Provide the (X, Y) coordinate of the cell's center where the given text is located.  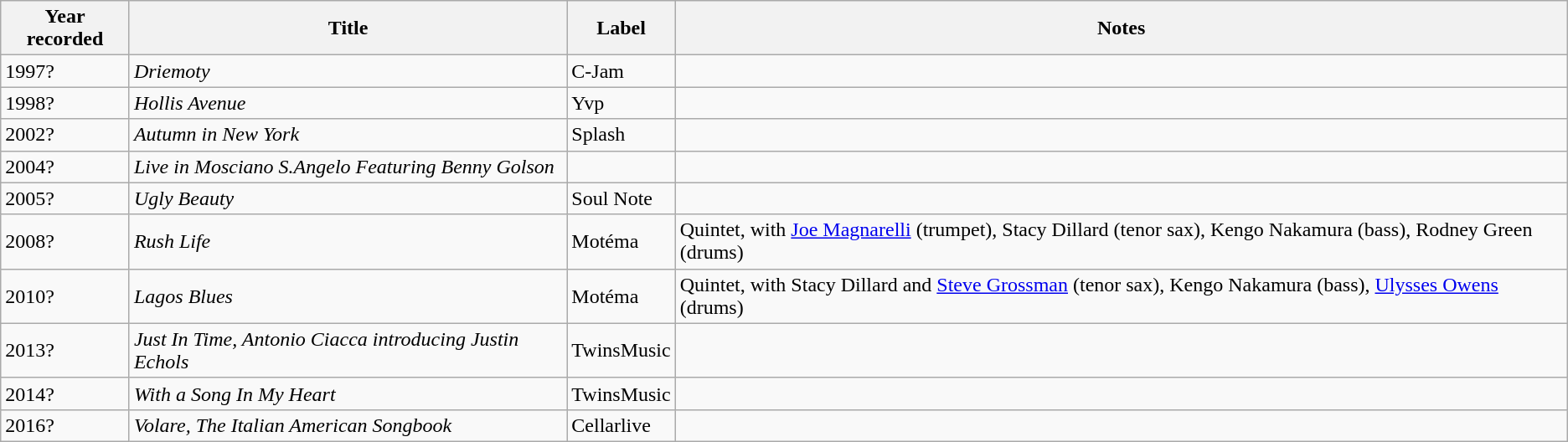
Ugly Beauty (348, 198)
2005? (65, 198)
2002? (65, 135)
Quintet, with Joe Magnarelli (trumpet), Stacy Dillard (tenor sax), Kengo Nakamura (bass), Rodney Green (drums) (1121, 241)
Hollis Avenue (348, 103)
Volare, The Italian American Songbook (348, 425)
Live in Mosciano S.Angelo Featuring Benny Golson (348, 167)
Splash (622, 135)
Notes (1121, 28)
With a Song In My Heart (348, 393)
2013? (65, 350)
Driemoty (348, 71)
2014? (65, 393)
Lagos Blues (348, 296)
Year recorded (65, 28)
1998? (65, 103)
Autumn in New York (348, 135)
Quintet, with Stacy Dillard and Steve Grossman (tenor sax), Kengo Nakamura (bass), Ulysses Owens (drums) (1121, 296)
2008? (65, 241)
Label (622, 28)
2016? (65, 425)
C-Jam (622, 71)
Just In Time, Antonio Ciacca introducing Justin Echols (348, 350)
2010? (65, 296)
Soul Note (622, 198)
Yvp (622, 103)
1997? (65, 71)
Rush Life (348, 241)
Cellarlive (622, 425)
Title (348, 28)
2004? (65, 167)
